Find where the given text appears and provide that cell's center as [x, y] coordinate. 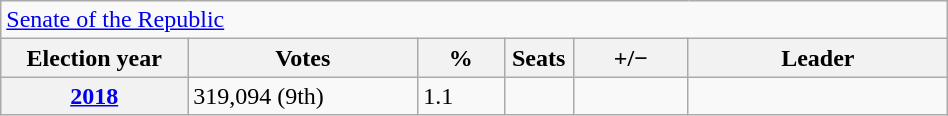
1.1 [461, 96]
Votes [303, 58]
Senate of the Republic [474, 20]
2018 [94, 96]
+/− [630, 58]
Leader [818, 58]
% [461, 58]
319,094 (9th) [303, 96]
Seats [538, 58]
Election year [94, 58]
